Locate the cell with the specified text and output its (X, Y) center coordinate. 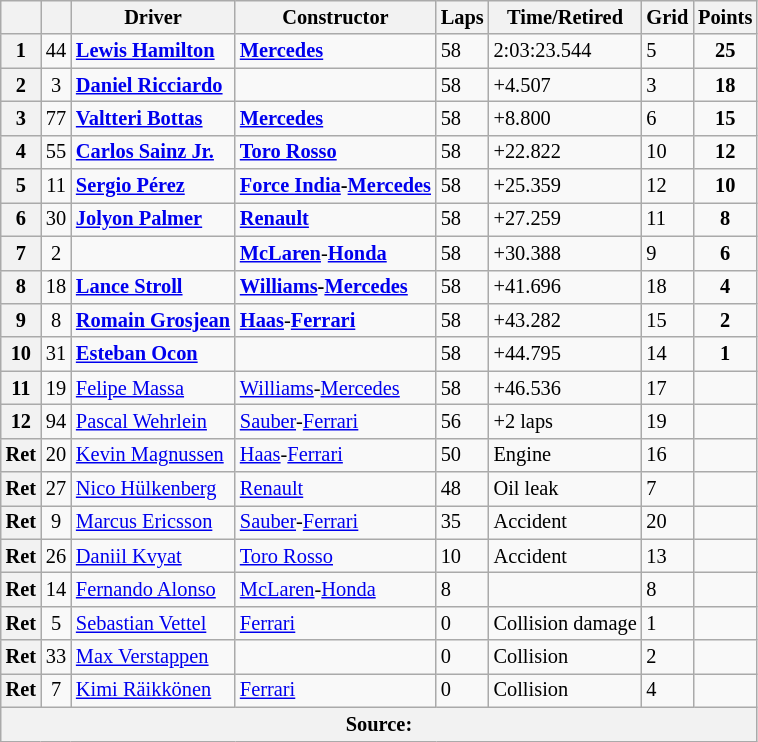
25 (725, 51)
13 (668, 556)
30 (56, 219)
+4.507 (566, 85)
Grid (668, 17)
+22.822 (566, 152)
Marcus Ericsson (153, 522)
Romain Grosjean (153, 320)
56 (462, 421)
35 (462, 522)
Lewis Hamilton (153, 51)
31 (56, 354)
2:03:23.544 (566, 51)
+25.359 (566, 186)
Sebastian Vettel (153, 623)
Esteban Ocon (153, 354)
Pascal Wehrlein (153, 421)
27 (56, 489)
Kevin Magnussen (153, 455)
Force India-Mercedes (336, 186)
Felipe Massa (153, 388)
Driver (153, 17)
Engine (566, 455)
Time/Retired (566, 17)
Jolyon Palmer (153, 219)
Daniel Ricciardo (153, 85)
94 (56, 421)
+46.536 (566, 388)
Oil leak (566, 489)
+44.795 (566, 354)
Lance Stroll (153, 287)
Points (725, 17)
+8.800 (566, 118)
+2 laps (566, 421)
Collision damage (566, 623)
+41.696 (566, 287)
Fernando Alonso (153, 589)
Valtteri Bottas (153, 118)
Source: (379, 724)
17 (668, 388)
Laps (462, 17)
33 (56, 657)
26 (56, 556)
Max Verstappen (153, 657)
Daniil Kvyat (153, 556)
Kimi Räikkönen (153, 690)
77 (56, 118)
Carlos Sainz Jr. (153, 152)
+27.259 (566, 219)
Constructor (336, 17)
48 (462, 489)
50 (462, 455)
44 (56, 51)
+30.388 (566, 253)
Sergio Pérez (153, 186)
55 (56, 152)
+43.282 (566, 320)
16 (668, 455)
Nico Hülkenberg (153, 489)
